Scan for the cell matching the given text and deliver its (X, Y) coordinate at center. 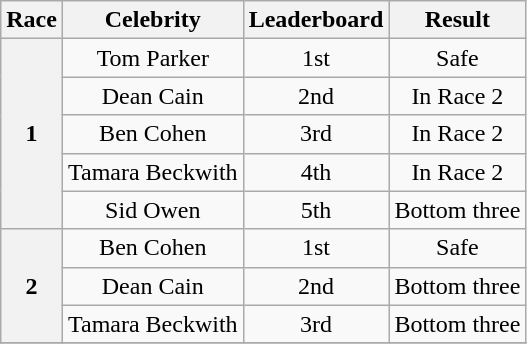
Leaderboard (316, 20)
Result (458, 20)
Sid Owen (152, 210)
Celebrity (152, 20)
Tom Parker (152, 58)
1 (32, 134)
2 (32, 286)
4th (316, 172)
5th (316, 210)
Race (32, 20)
